Provide the (x, y) coordinate of the cell's center where the given text is located.  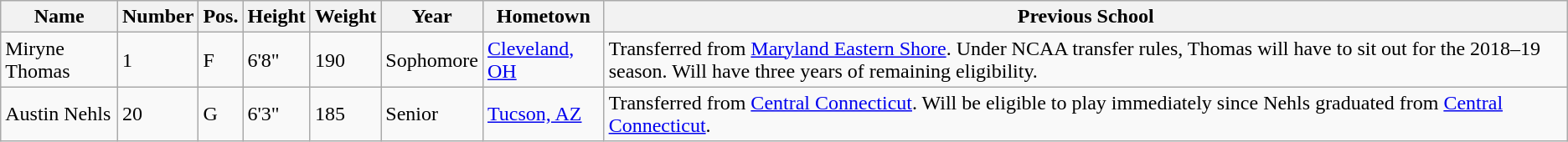
6'3" (276, 114)
G (221, 114)
Sophomore (432, 60)
Cleveland, OH (543, 60)
Name (59, 17)
20 (158, 114)
Pos. (221, 17)
F (221, 60)
Hometown (543, 17)
Miryne Thomas (59, 60)
Height (276, 17)
Austin Nehls (59, 114)
Transferred from Central Connecticut. Will be eligible to play immediately since Nehls graduated from Central Connecticut. (1086, 114)
Tucson, AZ (543, 114)
185 (345, 114)
Year (432, 17)
Number (158, 17)
6'8" (276, 60)
1 (158, 60)
Senior (432, 114)
Previous School (1086, 17)
190 (345, 60)
Weight (345, 17)
